Determine the [X, Y] coordinate at the center of the cell enclosing the given text.  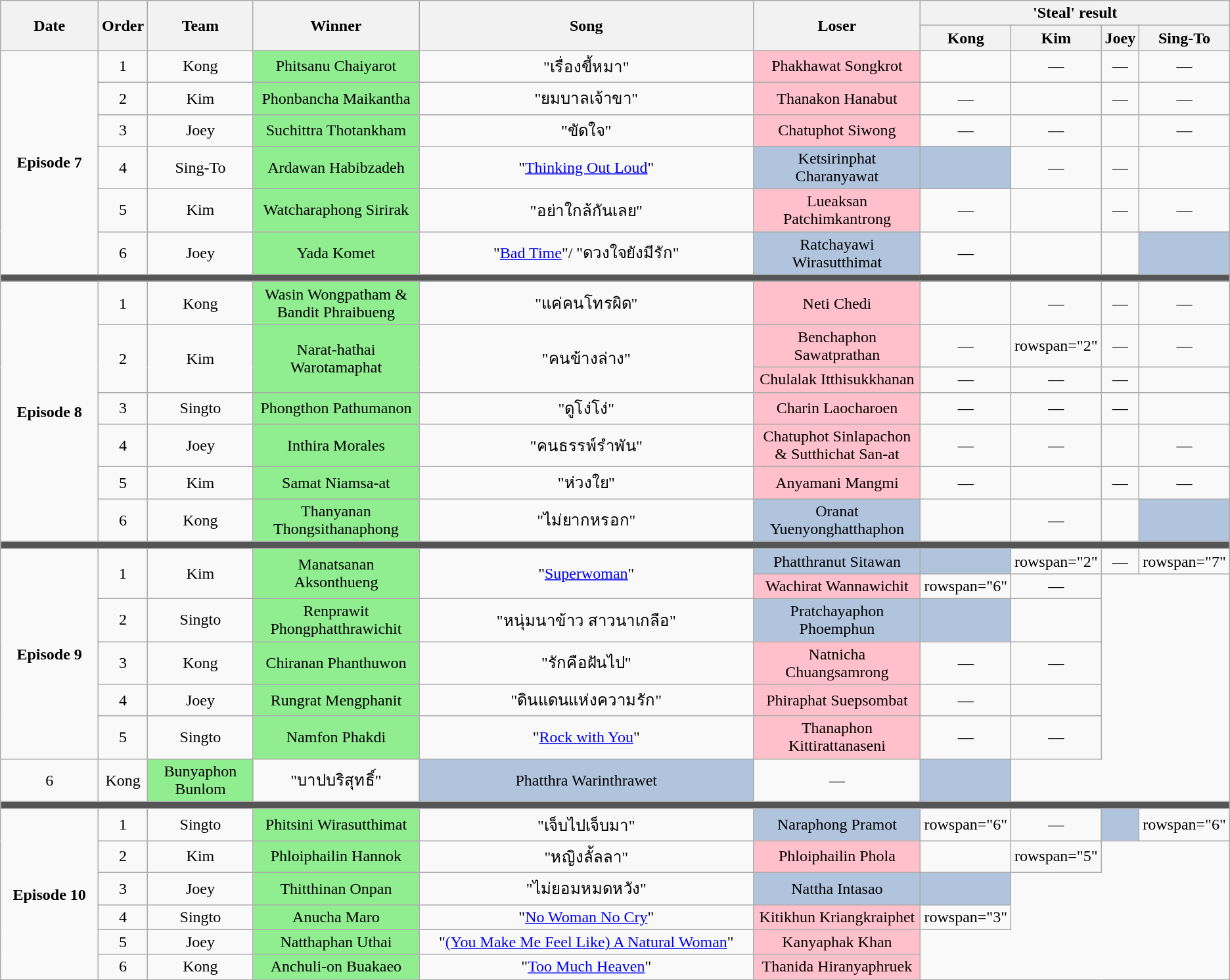
Thanyanan Thongsithanaphong [336, 520]
Ardawan Habibzadeh [336, 168]
"ห่วงใย" [586, 483]
Chatuphot Sinlapachon & Sutthichat San-at [837, 445]
Thanida Hiranyaphruek [837, 967]
Namfon Phakdi [336, 737]
Kitikhun Kriangkraiphet [837, 917]
Nattha Intasao [837, 888]
Manatsanan Aksonthueng [336, 573]
"รักคือฝันไป" [586, 662]
"ไม่ยากหรอก" [586, 520]
Anyamani Mangmi [837, 483]
Suchittra Thotankham [336, 130]
Phloiphailin Hannok [336, 857]
Loser [837, 26]
"หญิงลั้ลลา" [586, 857]
"Superwoman" [586, 573]
Phloiphailin Phola [837, 857]
Naraphong Pramot [837, 825]
"Rock with You" [586, 737]
Winner [336, 26]
Watcharaphong Sirirak [336, 210]
"คนข้างล่าง" [586, 359]
Ketsirinphat Charanyawat [837, 168]
Order [124, 26]
Chulalak Itthisukkhanan [837, 380]
"บาปบริสุทธิ์" [336, 780]
Pratchayaphon Phoemphun [837, 620]
Episode 10 [50, 894]
Phitsanu Chaiyarot [336, 67]
"ดินแดนแห่งความรัก" [586, 700]
Charin Laocharoen [837, 409]
Renprawit Phongphatthrawichit [336, 620]
Ratchayawi Wirasutthimat [837, 254]
Chatuphot Siwong [837, 130]
Benchaphon Sawatprathan [837, 345]
Neti Chedi [837, 303]
Yada Komet [336, 254]
Phatthranut Sitawan [837, 561]
Inthira Morales [336, 445]
"Too Much Heaven" [586, 967]
Kanyaphak Khan [837, 942]
"คนธรรพ์รำพัน" [586, 445]
rowspan="7" [1185, 561]
Date [50, 26]
'Steal' result [1075, 13]
Natthaphan Uthai [336, 942]
Narat-hathai Warotamaphat [336, 359]
Phatthra Warinthrawet [586, 780]
Song [586, 26]
Lueaksan Patchimkantrong [837, 210]
"ยมบาลเจ้าขา" [586, 99]
Chiranan Phanthuwon [336, 662]
Thanakon Hanabut [837, 99]
"หนุ่มนาข้าว สาวนาเกลือ" [586, 620]
Phiraphat Suepsombat [837, 700]
Anchuli-on Buakaeo [336, 967]
"แค่คนโทรผิด" [586, 303]
"Bad Time"/ "ดวงใจยังมีรัก" [586, 254]
"ดูโง่โง่" [586, 409]
"(You Make Me Feel Like) A Natural Woman" [586, 942]
"เรื่องขี้หมา" [586, 67]
Oranat Yuenyonghatthaphon [837, 520]
"เจ็บไปเจ็บมา" [586, 825]
Episode 9 [50, 654]
"Thinking Out Loud" [586, 168]
Phonbancha Maikantha [336, 99]
"No Woman No Cry" [586, 917]
"ขัดใจ" [586, 130]
Team [201, 26]
Phitsini Wirasutthimat [336, 825]
Episode 7 [50, 163]
Bunyaphon Bunlom [201, 780]
Episode 8 [50, 411]
"ไม่ยอมหมดหวัง" [586, 888]
Phakhawat Songkrot [837, 67]
"อย่าใกล้กันเลย" [586, 210]
Natnicha Chuangsamrong [837, 662]
rowspan="5" [1056, 857]
Wasin Wongpatham & Bandit Phraibueng [336, 303]
Thanaphon Kittirattanaseni [837, 737]
Wachirat Wannawichit [837, 586]
Thitthinan Onpan [336, 888]
Phongthon Pathumanon [336, 409]
Samat Niamsa-at [336, 483]
Rungrat Mengphanit [336, 700]
Anucha Maro [336, 917]
rowspan="3" [966, 917]
